Capture the cell that displays the provided text and extract its (x, y) central coordinate. 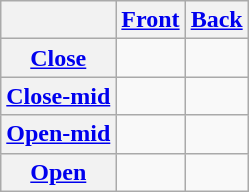
Front (150, 20)
Open-mid (58, 134)
Back (216, 20)
Close (58, 58)
Open (58, 172)
Close-mid (58, 96)
